Capture the cell that displays the provided text and extract its [x, y] central coordinate. 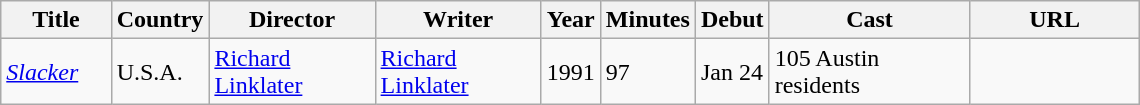
Country [160, 20]
Cast [870, 20]
1991 [570, 72]
97 [648, 72]
Slacker [56, 72]
Minutes [648, 20]
Jan 24 [732, 72]
Year [570, 20]
Title [56, 20]
Debut [732, 20]
105 Austin residents [870, 72]
U.S.A. [160, 72]
Writer [458, 20]
URL [1054, 20]
Director [292, 20]
